Extract the [X, Y] coordinate from the center of the cell holding the provided text.  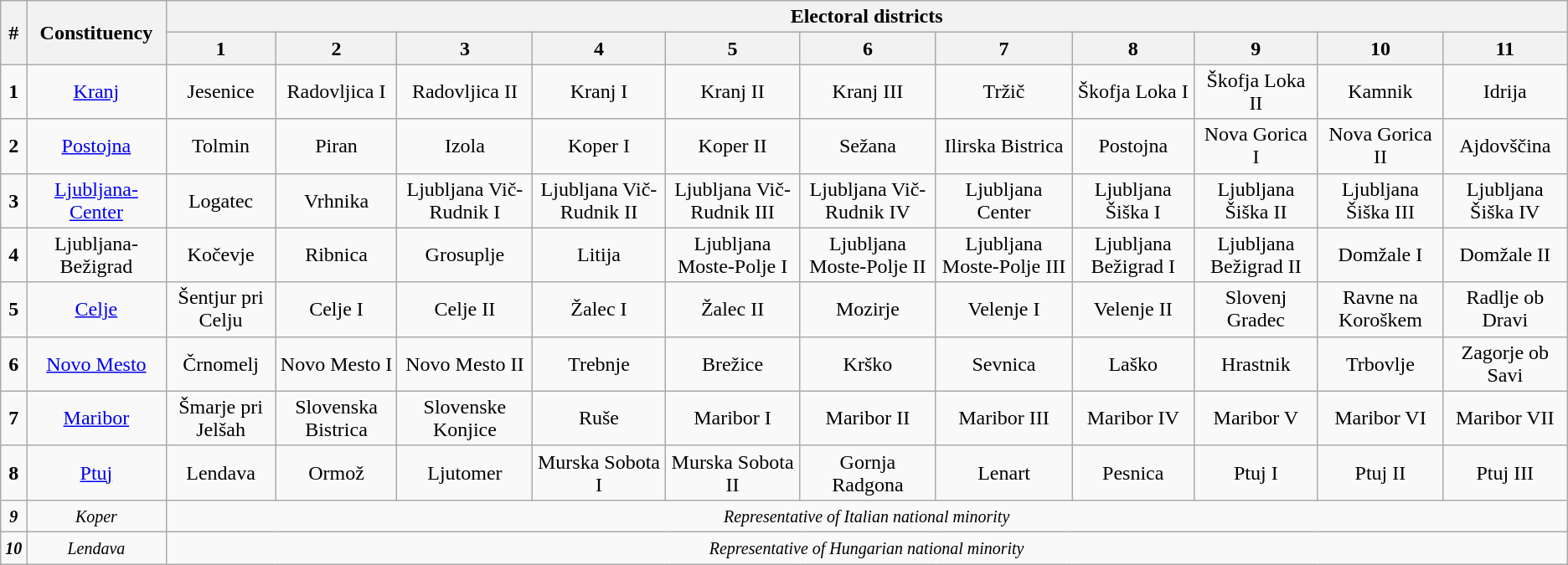
# [13, 33]
Constituency [96, 33]
Jesenice [221, 92]
Novo Mesto I [337, 363]
Maribor II [868, 419]
Ljubljana Vič-Rudnik III [732, 201]
Slovenj Gradec [1256, 310]
Radovljica I [337, 92]
Ljubljana Šiška III [1380, 201]
11 [1504, 49]
Krško [868, 363]
Ljubljana Šiška II [1256, 201]
Grosuplje [465, 254]
Maribor [96, 419]
Sežana [868, 146]
Ljubljana Bežigrad I [1132, 254]
Koper [96, 516]
Izola [465, 146]
Ilirska Bistrica [1003, 146]
Ljubljana Vič-Rudnik IV [868, 201]
Žalec II [732, 310]
Velenje II [1132, 310]
Ajdovščina [1504, 146]
Lenart [1003, 472]
Murska Sobota I [599, 472]
Pesnica [1132, 472]
Ruše [599, 419]
Šentjur pri Celju [221, 310]
Hrastnik [1256, 363]
Celje [96, 310]
Idrija [1504, 92]
Ljubljana Moste-Polje I [732, 254]
Ljubljana Šiška I [1132, 201]
Vrhnika [337, 201]
Kranj III [868, 92]
Tolmin [221, 146]
Mozirje [868, 310]
Representative of Italian national minority [866, 516]
Črnomelj [221, 363]
Sevnica [1003, 363]
Radlje ob Dravi [1504, 310]
Electoral districts [866, 17]
Ribnica [337, 254]
Kranj I [599, 92]
Maribor I [732, 419]
Kamnik [1380, 92]
Domžale I [1380, 254]
Maribor VI [1380, 419]
Maribor III [1003, 419]
Ravne na Koroškem [1380, 310]
Tržič [1003, 92]
Logatec [221, 201]
Koper I [599, 146]
Ljubljana Moste-Polje II [868, 254]
Kranj II [732, 92]
Trbovlje [1380, 363]
Trebnje [599, 363]
Ljubljana Vič-Rudnik I [465, 201]
Maribor VII [1504, 419]
Žalec I [599, 310]
Celje II [465, 310]
Ljutomer [465, 472]
Velenje I [1003, 310]
Zagorje ob Savi [1504, 363]
Radovljica II [465, 92]
Ljubljana Šiška IV [1504, 201]
Škofja Loka II [1256, 92]
Ljubljana Moste-Polje III [1003, 254]
Šmarje pri Jelšah [221, 419]
Slovenska Bistrica [337, 419]
Celje I [337, 310]
Ptuj II [1380, 472]
Kranj [96, 92]
Novo Mesto [96, 363]
Škofja Loka I [1132, 92]
Ljubljana Bežigrad II [1256, 254]
Gornja Radgona [868, 472]
Ormož [337, 472]
Ljubljana Vič-Rudnik II [599, 201]
Ptuj III [1504, 472]
Ljubljana-Center [96, 201]
Kočevje [221, 254]
Slovenske Konjice [465, 419]
Koper II [732, 146]
Ljubljana Center [1003, 201]
Nova Gorica II [1380, 146]
Novo Mesto II [465, 363]
Maribor V [1256, 419]
Murska Sobota II [732, 472]
Litija [599, 254]
Maribor IV [1132, 419]
Ptuj [96, 472]
Representative of Hungarian national minority [866, 547]
Laško [1132, 363]
Brežice [732, 363]
Piran [337, 146]
Ptuj I [1256, 472]
Domžale II [1504, 254]
Ljubljana-Bežigrad [96, 254]
Nova Gorica I [1256, 146]
